From the cell containing the given text, extract its center point as (x, y) coordinate. 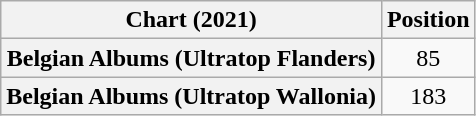
Belgian Albums (Ultratop Wallonia) (192, 96)
183 (428, 96)
85 (428, 58)
Belgian Albums (Ultratop Flanders) (192, 58)
Chart (2021) (192, 20)
Position (428, 20)
